Determine the [X, Y] coordinate at the center of the cell enclosing the given text.  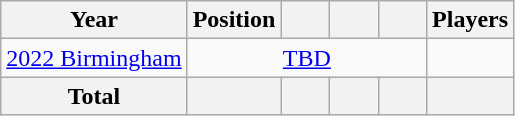
TBD [306, 58]
Total [94, 96]
2022 Birmingham [94, 58]
Position [234, 20]
Players [470, 20]
Year [94, 20]
